Find where the given text appears and provide that cell's center as [x, y] coordinate. 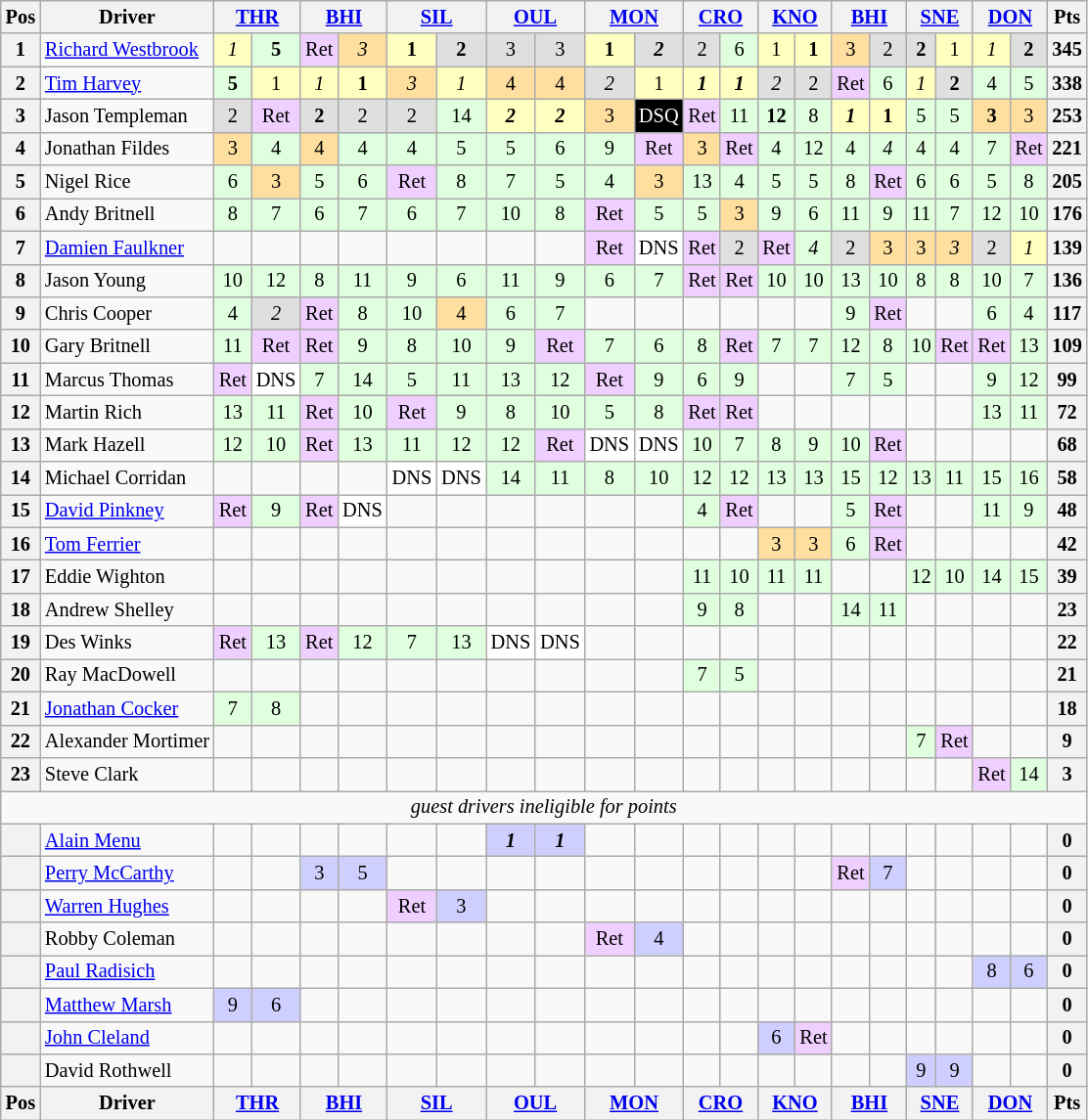
20 [21, 675]
Martin Rich [127, 412]
48 [1066, 511]
338 [1066, 83]
Matthew Marsh [127, 1005]
253 [1066, 115]
Alexander Mortimer [127, 741]
Andrew Shelley [127, 609]
139 [1066, 247]
Warren Hughes [127, 906]
Jason Templeman [127, 115]
Paul Radisich [127, 971]
John Cleland [127, 1038]
Damien Faulkner [127, 247]
221 [1066, 149]
39 [1066, 576]
Gary Britnell [127, 346]
Andy Britnell [127, 214]
DSQ [658, 115]
345 [1066, 50]
72 [1066, 412]
Robby Coleman [127, 939]
205 [1066, 182]
17 [21, 576]
Jonathan Cocker [127, 708]
Marcus Thomas [127, 380]
Ray MacDowell [127, 675]
136 [1066, 281]
Richard Westbrook [127, 50]
99 [1066, 380]
19 [21, 643]
68 [1066, 445]
Nigel Rice [127, 182]
Tim Harvey [127, 83]
Des Winks [127, 643]
Tom Ferrier [127, 544]
42 [1066, 544]
176 [1066, 214]
Jason Young [127, 281]
Chris Cooper [127, 313]
guest drivers ineligible for points [544, 807]
58 [1066, 478]
Alain Menu [127, 840]
Eddie Wighton [127, 576]
117 [1066, 313]
David Rothwell [127, 1070]
Perry McCarthy [127, 873]
Jonathan Fildes [127, 149]
Mark Hazell [127, 445]
Steve Clark [127, 774]
109 [1066, 346]
Michael Corridan [127, 478]
David Pinkney [127, 511]
